Detect which cell encompasses the target text, then output its [x, y] center coordinate. 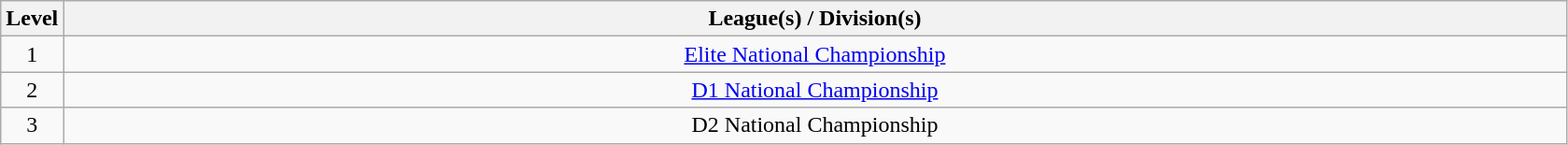
2 [32, 90]
League(s) / Division(s) [814, 19]
Level [32, 19]
1 [32, 54]
D1 National Championship [814, 90]
D2 National Championship [814, 125]
3 [32, 125]
Elite National Championship [814, 54]
